Pinpoint the cell where the given text exists, returning its (x, y) midpoint coordinate. 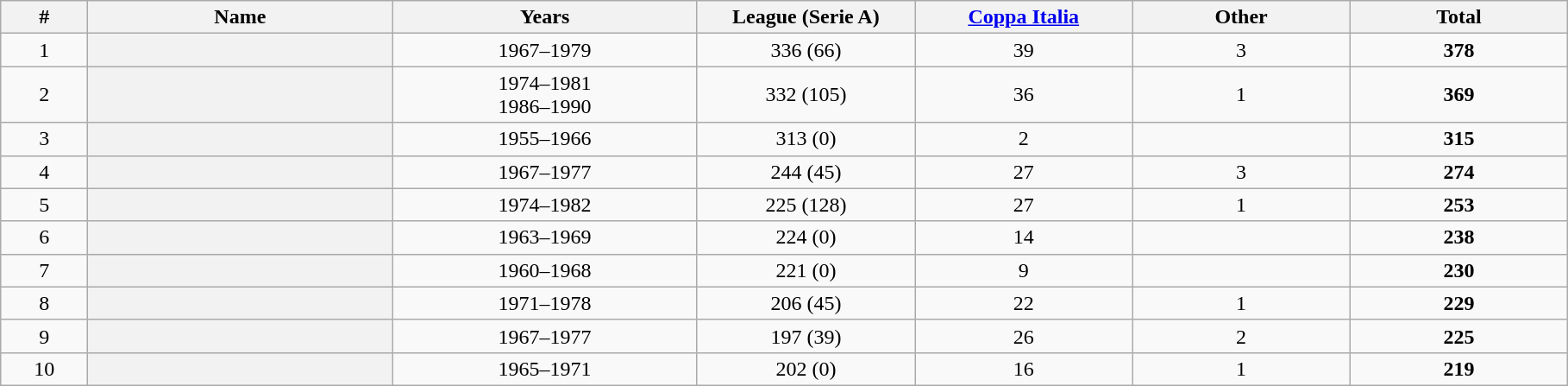
274 (1458, 172)
224 (0) (806, 237)
229 (1458, 303)
Years (545, 17)
Other (1241, 17)
225 (128) (806, 205)
# (45, 17)
36 (1024, 95)
Coppa Italia (1024, 17)
Name (240, 17)
1971–1978 (545, 303)
336 (66) (806, 50)
Total (1458, 17)
1960–1968 (545, 270)
315 (1458, 139)
1974–19811986–1990 (545, 95)
238 (1458, 237)
League (Serie A) (806, 17)
1974–1982 (545, 205)
202 (0) (806, 369)
230 (1458, 270)
244 (45) (806, 172)
1955–1966 (545, 139)
7 (45, 270)
5 (45, 205)
6 (45, 237)
313 (0) (806, 139)
22 (1024, 303)
253 (1458, 205)
369 (1458, 95)
206 (45) (806, 303)
197 (39) (806, 336)
219 (1458, 369)
26 (1024, 336)
378 (1458, 50)
221 (0) (806, 270)
16 (1024, 369)
14 (1024, 237)
1965–1971 (545, 369)
225 (1458, 336)
1963–1969 (545, 237)
4 (45, 172)
8 (45, 303)
39 (1024, 50)
10 (45, 369)
1967–1979 (545, 50)
332 (105) (806, 95)
